Return [X, Y] of the center of cell containing provided text 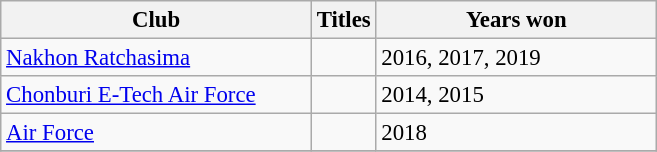
2014, 2015 [516, 95]
Titles [344, 20]
Years won [516, 20]
Club [156, 20]
Air Force [156, 133]
Nakhon Ratchasima [156, 58]
Chonburi E-Tech Air Force [156, 95]
2018 [516, 133]
2016, 2017, 2019 [516, 58]
